Extract the (X, Y) coordinate from the center of the cell holding the provided text.  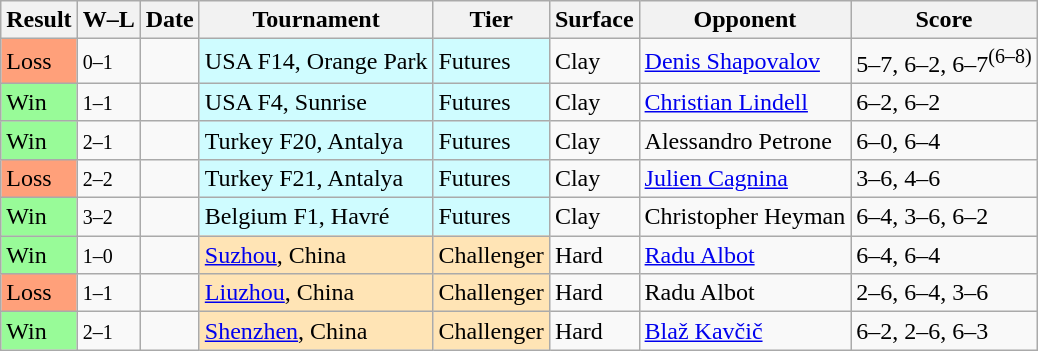
Shenzhen, China (316, 331)
6–4, 3–6, 6–2 (944, 217)
Liuzhou, China (316, 293)
Blaž Kavčič (745, 331)
USA F14, Orange Park (316, 62)
6–0, 6–4 (944, 140)
Belgium F1, Havré (316, 217)
Surface (594, 20)
W–L (108, 20)
5–7, 6–2, 6–7(6–8) (944, 62)
Opponent (745, 20)
3–2 (108, 217)
1–0 (108, 255)
Christian Lindell (745, 102)
Turkey F20, Antalya (316, 140)
0–1 (108, 62)
6–2, 2–6, 6–3 (944, 331)
Christopher Heyman (745, 217)
2–2 (108, 178)
Result (39, 20)
Date (170, 20)
USA F4, Sunrise (316, 102)
Turkey F21, Antalya (316, 178)
Denis Shapovalov (745, 62)
3–6, 4–6 (944, 178)
Score (944, 20)
Julien Cagnina (745, 178)
Suzhou, China (316, 255)
6–2, 6–2 (944, 102)
2–6, 6–4, 3–6 (944, 293)
Tier (491, 20)
Tournament (316, 20)
6–4, 6–4 (944, 255)
Alessandro Petrone (745, 140)
